Scan for the cell matching the given text and deliver its [x, y] coordinate at center. 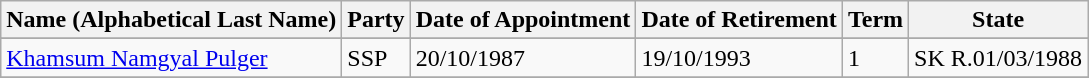
Date of Retirement [740, 20]
Date of Appointment [523, 20]
Party [376, 20]
20/10/1987 [523, 58]
Name (Alphabetical Last Name) [172, 20]
SK R.01/03/1988 [998, 58]
Term [875, 20]
1 [875, 58]
SSP [376, 58]
State [998, 20]
19/10/1993 [740, 58]
Khamsum Namgyal Pulger [172, 58]
